Return (X, Y) of the center of cell containing provided text 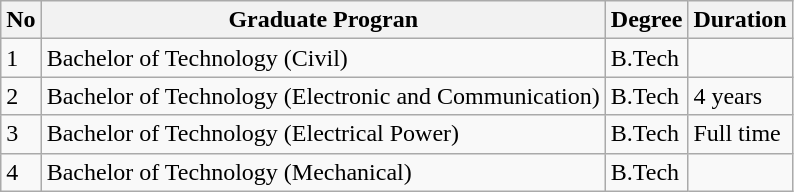
Full time (740, 134)
No (21, 20)
Degree (646, 20)
4 years (740, 96)
Bachelor of Technology (Mechanical) (323, 172)
Bachelor of Technology (Electronic and Communication) (323, 96)
Bachelor of Technology (Electrical Power) (323, 134)
Duration (740, 20)
3 (21, 134)
4 (21, 172)
Graduate Progran (323, 20)
2 (21, 96)
Bachelor of Technology (Civil) (323, 58)
1 (21, 58)
